Identify which cell holds the provided text, then report its [X, Y] central coordinate. 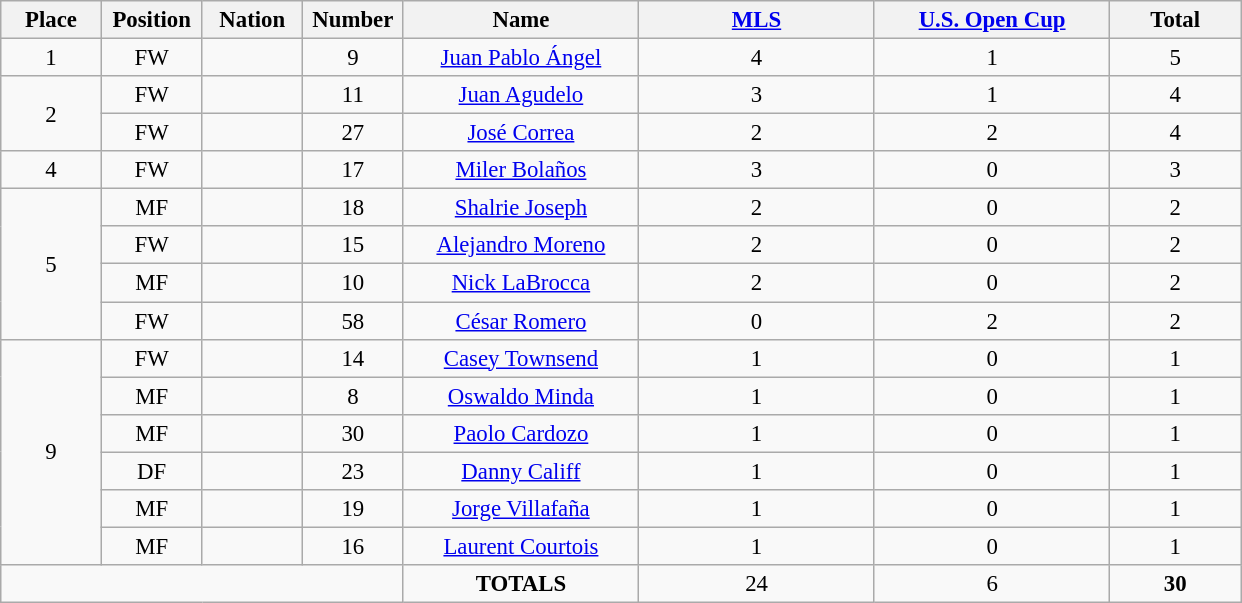
14 [354, 358]
Name [521, 20]
23 [354, 471]
César Romero [521, 321]
24 [757, 584]
José Correa [521, 133]
Alejandro Moreno [521, 245]
Paolo Cardozo [521, 433]
TOTALS [521, 584]
Laurent Courtois [521, 546]
58 [354, 321]
Danny Califf [521, 471]
10 [354, 283]
Nation [252, 20]
Juan Pablo Ángel [521, 58]
MLS [757, 20]
27 [354, 133]
18 [354, 208]
Total [1176, 20]
8 [354, 396]
Casey Townsend [521, 358]
Number [354, 20]
Oswaldo Minda [521, 396]
DF [152, 471]
Shalrie Joseph [521, 208]
Nick LaBrocca [521, 283]
19 [354, 509]
6 [992, 584]
15 [354, 245]
Position [152, 20]
Jorge Villafaña [521, 509]
Miler Bolaños [521, 170]
16 [354, 546]
Place [52, 20]
Juan Agudelo [521, 95]
11 [354, 95]
U.S. Open Cup [992, 20]
17 [354, 170]
